Pinpoint the cell where the given text exists, returning its (x, y) midpoint coordinate. 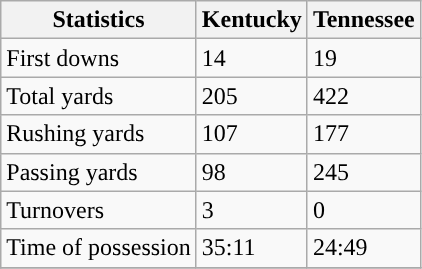
Passing yards (99, 172)
35:11 (252, 248)
Turnovers (99, 210)
245 (364, 172)
24:49 (364, 248)
177 (364, 134)
205 (252, 96)
Tennessee (364, 20)
First downs (99, 58)
0 (364, 210)
Kentucky (252, 20)
Time of possession (99, 248)
107 (252, 134)
Total yards (99, 96)
3 (252, 210)
98 (252, 172)
Statistics (99, 20)
19 (364, 58)
14 (252, 58)
422 (364, 96)
Rushing yards (99, 134)
